Return the (x, y) coordinate for the center point of the cell that contains the specified text.  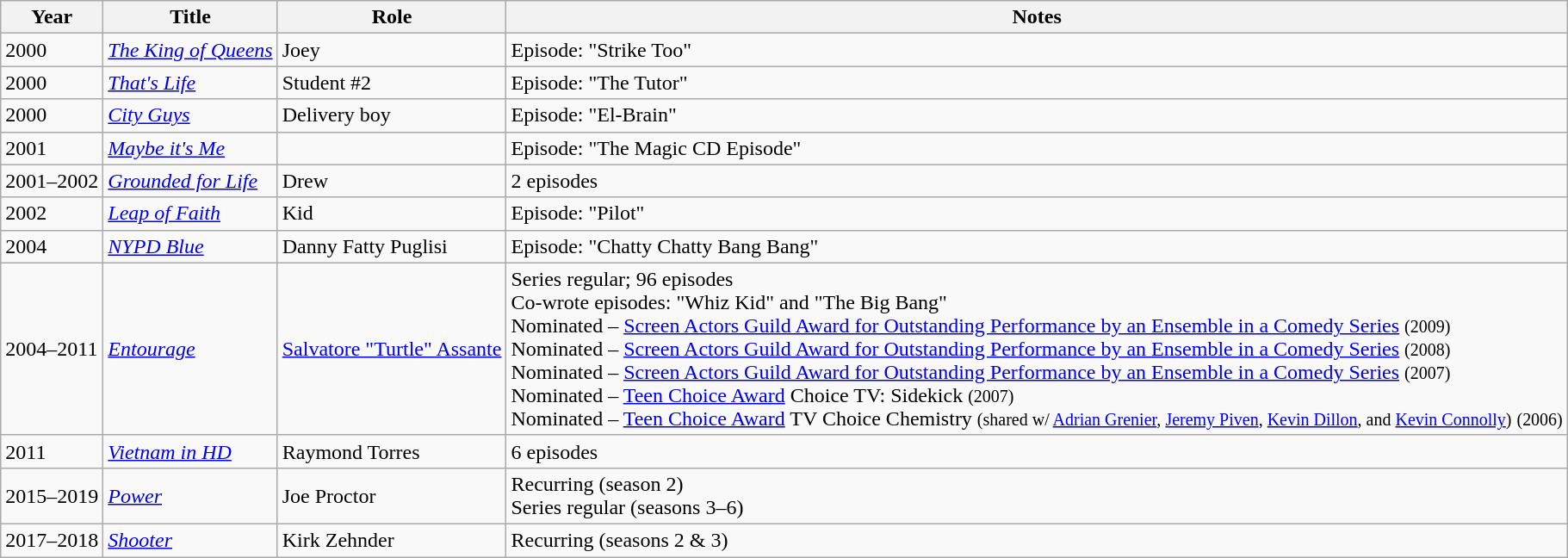
Vietnam in HD (190, 451)
2004–2011 (52, 349)
2004 (52, 246)
Delivery boy (392, 115)
Recurring (season 2)Series regular (seasons 3–6) (1037, 496)
Power (190, 496)
2 episodes (1037, 181)
Maybe it's Me (190, 148)
Role (392, 17)
6 episodes (1037, 451)
Episode: "Strike Too" (1037, 50)
Raymond Torres (392, 451)
Salvatore "Turtle" Assante (392, 349)
Year (52, 17)
Kirk Zehnder (392, 540)
That's Life (190, 83)
Episode: "The Magic CD Episode" (1037, 148)
2017–2018 (52, 540)
Leap of Faith (190, 214)
Student #2 (392, 83)
City Guys (190, 115)
Grounded for Life (190, 181)
Shooter (190, 540)
Kid (392, 214)
2001 (52, 148)
NYPD Blue (190, 246)
2015–2019 (52, 496)
Joe Proctor (392, 496)
Recurring (seasons 2 & 3) (1037, 540)
2001–2002 (52, 181)
Episode: "Chatty Chatty Bang Bang" (1037, 246)
Joey (392, 50)
Episode: "Pilot" (1037, 214)
2011 (52, 451)
Drew (392, 181)
2002 (52, 214)
Episode: "The Tutor" (1037, 83)
Danny Fatty Puglisi (392, 246)
The King of Queens (190, 50)
Title (190, 17)
Notes (1037, 17)
Entourage (190, 349)
Episode: "El-Brain" (1037, 115)
